Capture the cell that displays the provided text and extract its [X, Y] central coordinate. 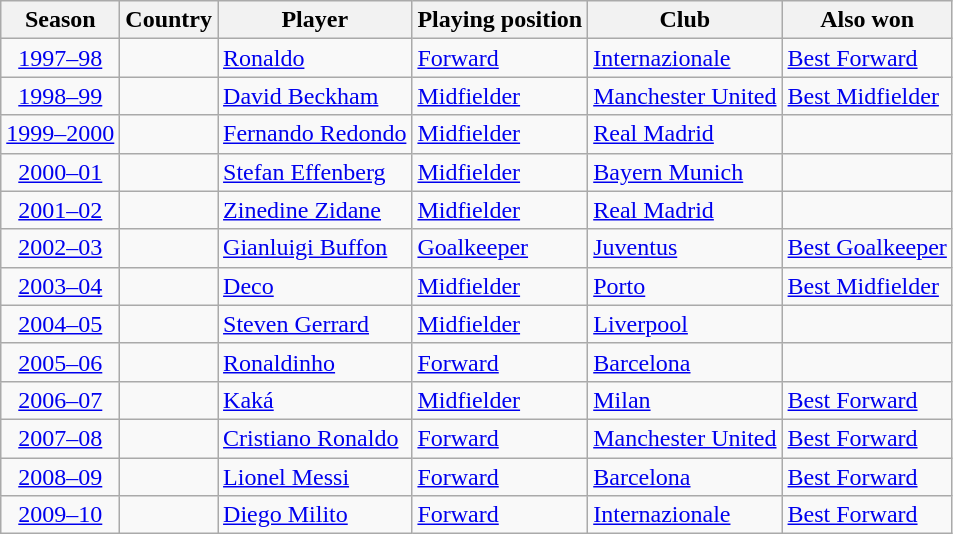
Liverpool [685, 324]
2005–06 [60, 362]
2000–01 [60, 172]
2006–07 [60, 400]
Stefan Effenberg [315, 172]
David Beckham [315, 96]
Ronaldo [315, 58]
Gianluigi Buffon [315, 248]
1997–98 [60, 58]
Country [169, 20]
Club [685, 20]
Kaká [315, 400]
Cristiano Ronaldo [315, 438]
Also won [867, 20]
1999–2000 [60, 134]
2004–05 [60, 324]
1998–99 [60, 96]
2007–08 [60, 438]
Best Goalkeeper [867, 248]
Deco [315, 286]
Bayern Munich [685, 172]
Zinedine Zidane [315, 210]
Porto [685, 286]
2003–04 [60, 286]
Player [315, 20]
2001–02 [60, 210]
2002–03 [60, 248]
Juventus [685, 248]
2008–09 [60, 477]
Milan [685, 400]
2009–10 [60, 515]
Lionel Messi [315, 477]
Goalkeeper [500, 248]
Diego Milito [315, 515]
Season [60, 20]
Fernando Redondo [315, 134]
Playing position [500, 20]
Steven Gerrard [315, 324]
Ronaldinho [315, 362]
